Identify which cell holds the provided text, then report its [x, y] central coordinate. 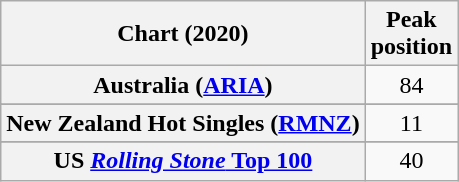
Australia (ARIA) [183, 85]
84 [411, 85]
New Zealand Hot Singles (RMNZ) [183, 123]
40 [411, 161]
11 [411, 123]
Chart (2020) [183, 34]
Peakposition [411, 34]
US Rolling Stone Top 100 [183, 161]
